Locate the cell with the specified text and output its [X, Y] center coordinate. 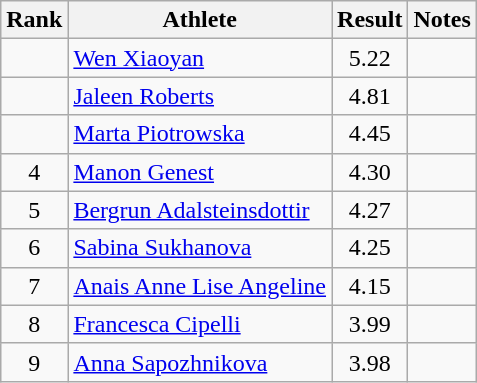
6 [34, 248]
Anais Anne Lise Angeline [200, 286]
5.22 [370, 58]
Notes [442, 20]
7 [34, 286]
4 [34, 172]
Result [370, 20]
9 [34, 362]
8 [34, 324]
4.30 [370, 172]
Marta Piotrowska [200, 134]
Jaleen Roberts [200, 96]
4.81 [370, 96]
4.27 [370, 210]
5 [34, 210]
Manon Genest [200, 172]
Athlete [200, 20]
Sabina Sukhanova [200, 248]
Wen Xiaoyan [200, 58]
Bergrun Adalsteinsdottir [200, 210]
4.25 [370, 248]
Anna Sapozhnikova [200, 362]
4.15 [370, 286]
4.45 [370, 134]
Francesca Cipelli [200, 324]
3.99 [370, 324]
Rank [34, 20]
3.98 [370, 362]
